For the text-containing cell, return its midpoint in (X, Y) coordinate format. 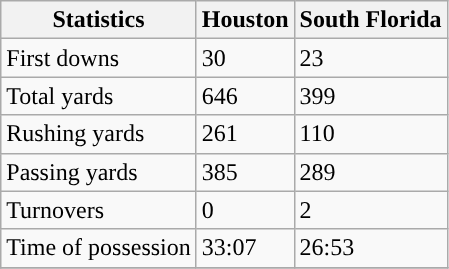
385 (245, 172)
Passing yards (99, 172)
26:53 (370, 248)
Turnovers (99, 210)
Total yards (99, 96)
First downs (99, 58)
33:07 (245, 248)
289 (370, 172)
Statistics (99, 20)
Houston (245, 20)
0 (245, 210)
Time of possession (99, 248)
23 (370, 58)
110 (370, 134)
261 (245, 134)
2 (370, 210)
399 (370, 96)
South Florida (370, 20)
Rushing yards (99, 134)
30 (245, 58)
646 (245, 96)
